For the text-containing cell, return its midpoint in [X, Y] coordinate format. 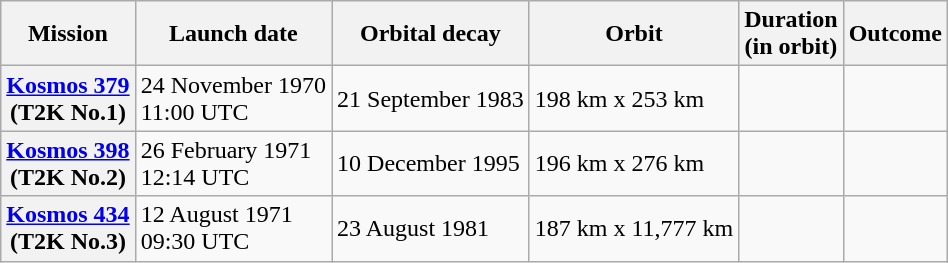
Kosmos 434(T2K No.3) [68, 228]
24 November 197011:00 UTC [233, 98]
Orbital decay [431, 34]
26 February 197112:14 UTC [233, 164]
187 km x 11,777 km [634, 228]
Duration(in orbit) [791, 34]
10 December 1995 [431, 164]
Mission [68, 34]
Launch date [233, 34]
Kosmos 379(T2K No.1) [68, 98]
21 September 1983 [431, 98]
Outcome [895, 34]
12 August 197109:30 UTC [233, 228]
23 August 1981 [431, 228]
Kosmos 398(T2K No.2) [68, 164]
196 km x 276 km [634, 164]
198 km x 253 km [634, 98]
Orbit [634, 34]
